Locate the cell with the specified text and output its (X, Y) center coordinate. 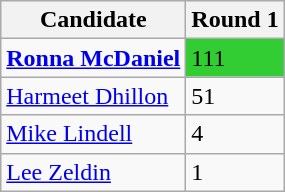
111 (235, 58)
4 (235, 134)
Lee Zeldin (94, 172)
1 (235, 172)
51 (235, 96)
Ronna McDaniel (94, 58)
Candidate (94, 20)
Mike Lindell (94, 134)
Round 1 (235, 20)
Harmeet Dhillon (94, 96)
